Capture the cell that displays the provided text and extract its [X, Y] central coordinate. 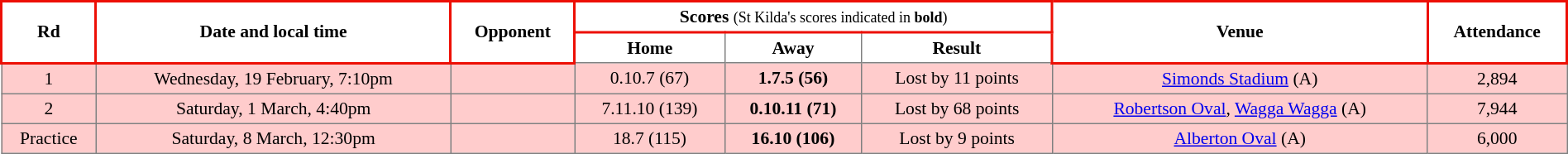
Scores (St Kilda's scores indicated in bold) [814, 17]
0.10.7 (67) [650, 78]
Result [958, 48]
Practice [50, 137]
Saturday, 8 March, 12:30pm [273, 137]
2,894 [1497, 78]
Rd [50, 32]
Opponent [513, 32]
Simonds Stadium (A) [1241, 78]
1.7.5 (56) [792, 78]
Saturday, 1 March, 4:40pm [273, 108]
Away [792, 48]
Alberton Oval (A) [1241, 137]
16.10 (106) [792, 137]
1 [50, 78]
Lost by 9 points [958, 137]
0.10.11 (71) [792, 108]
Wednesday, 19 February, 7:10pm [273, 78]
Attendance [1497, 32]
6,000 [1497, 137]
2 [50, 108]
7,944 [1497, 108]
7.11.10 (139) [650, 108]
18.7 (115) [650, 137]
Robertson Oval, Wagga Wagga (A) [1241, 108]
Lost by 11 points [958, 78]
Lost by 68 points [958, 108]
Home [650, 48]
Venue [1241, 32]
Date and local time [273, 32]
